Return the [X, Y] coordinate for the center point of the cell that contains the specified text.  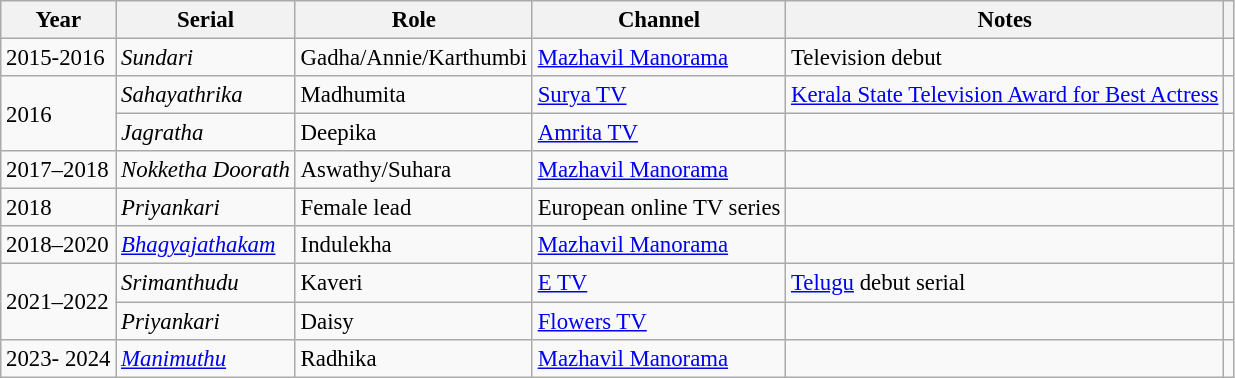
Manimuthu [206, 358]
2016 [58, 114]
Amrita TV [658, 133]
Gadha/Annie/Karthumbi [414, 58]
Surya TV [658, 95]
European online TV series [658, 208]
Radhika [414, 358]
Daisy [414, 321]
Sundari [206, 58]
E TV [658, 283]
Flowers TV [658, 321]
Kaveri [414, 283]
2018–2020 [58, 245]
Madhumita [414, 95]
Female lead [414, 208]
Nokketha Doorath [206, 170]
Bhagyajathakam [206, 245]
Sahayathrika [206, 95]
2017–2018 [58, 170]
Indulekha [414, 245]
2023- 2024 [58, 358]
2015-2016 [58, 58]
2021–2022 [58, 302]
Telugu debut serial [1005, 283]
Year [58, 20]
Serial [206, 20]
Deepika [414, 133]
Jagratha [206, 133]
Kerala State Television Award for Best Actress [1005, 95]
Notes [1005, 20]
2018 [58, 208]
Television debut [1005, 58]
Srimanthudu [206, 283]
Channel [658, 20]
Role [414, 20]
Aswathy/Suhara [414, 170]
